Pinpoint the cell where the given text exists, returning its [x, y] midpoint coordinate. 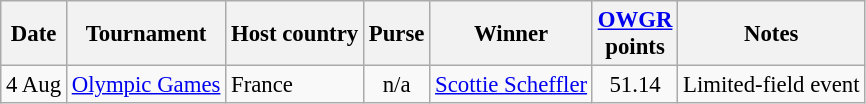
Host country [295, 34]
Scottie Scheffler [512, 85]
Tournament [146, 34]
Olympic Games [146, 85]
51.14 [634, 85]
Winner [512, 34]
Date [34, 34]
OWGRpoints [634, 34]
n/a [396, 85]
4 Aug [34, 85]
Purse [396, 34]
Notes [772, 34]
Limited-field event [772, 85]
France [295, 85]
